Provide the [x, y] coordinate of the cell's center where the given text is located.  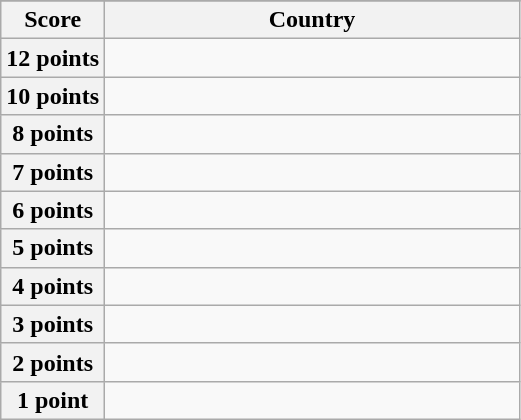
5 points [53, 248]
6 points [53, 210]
Score [53, 20]
2 points [53, 362]
Country [312, 20]
10 points [53, 96]
3 points [53, 324]
4 points [53, 286]
7 points [53, 172]
8 points [53, 134]
1 point [53, 400]
12 points [53, 58]
